Scan for the cell matching the given text and deliver its (x, y) coordinate at center. 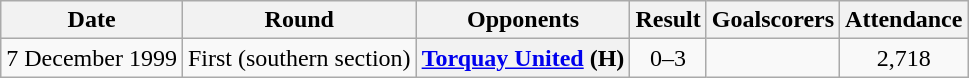
Result (668, 20)
Round (299, 20)
7 December 1999 (92, 58)
First (southern section) (299, 58)
Goalscorers (772, 20)
Attendance (904, 20)
Opponents (523, 20)
Torquay United (H) (523, 58)
2,718 (904, 58)
0–3 (668, 58)
Date (92, 20)
